Determine the [x, y] coordinate at the center of the cell enclosing the given text.  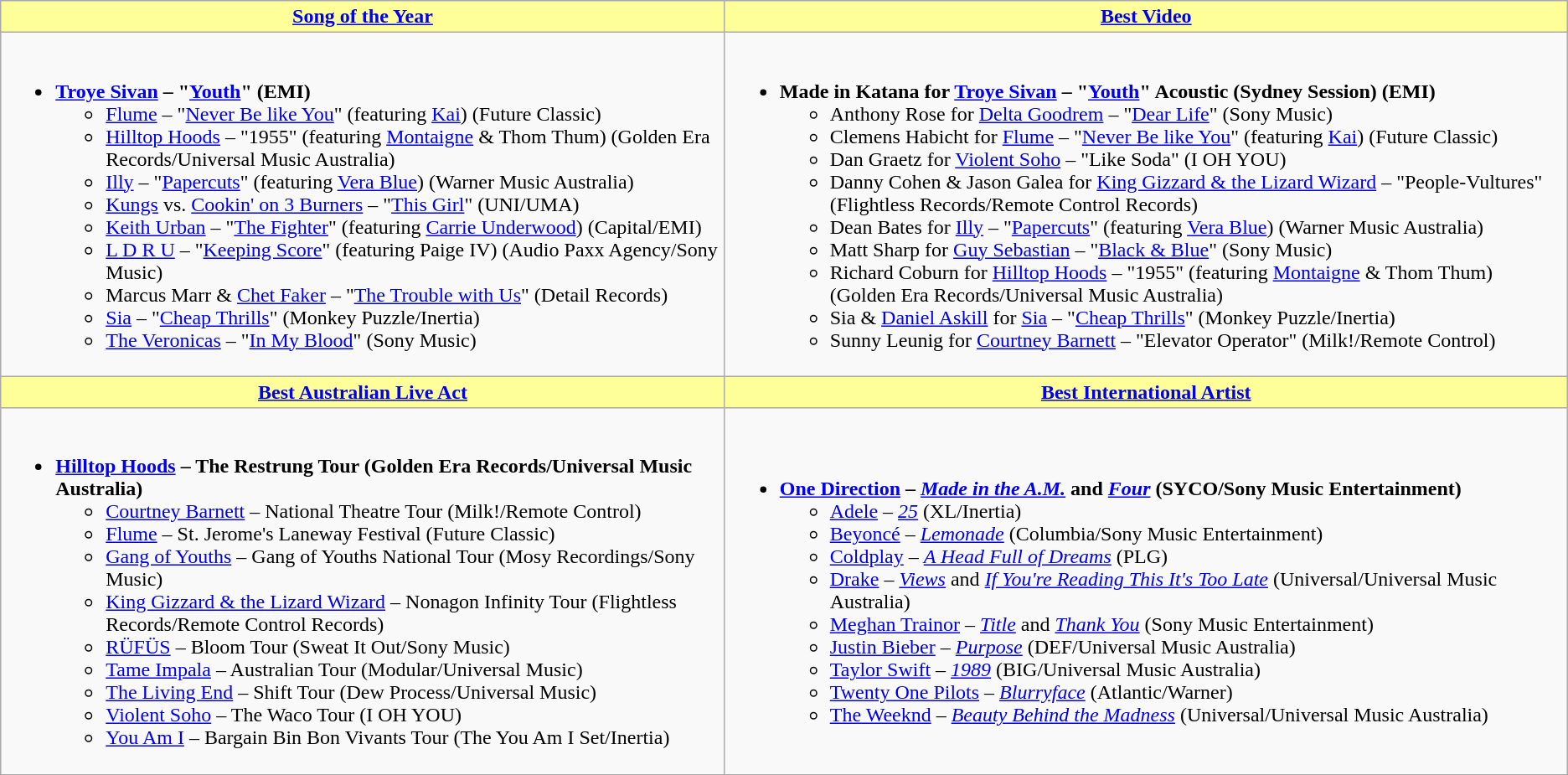
Best Video [1146, 17]
Best Australian Live Act [363, 392]
Best International Artist [1146, 392]
Song of the Year [363, 17]
